Output the [x, y] coordinate of the center of the cell containing the given text.  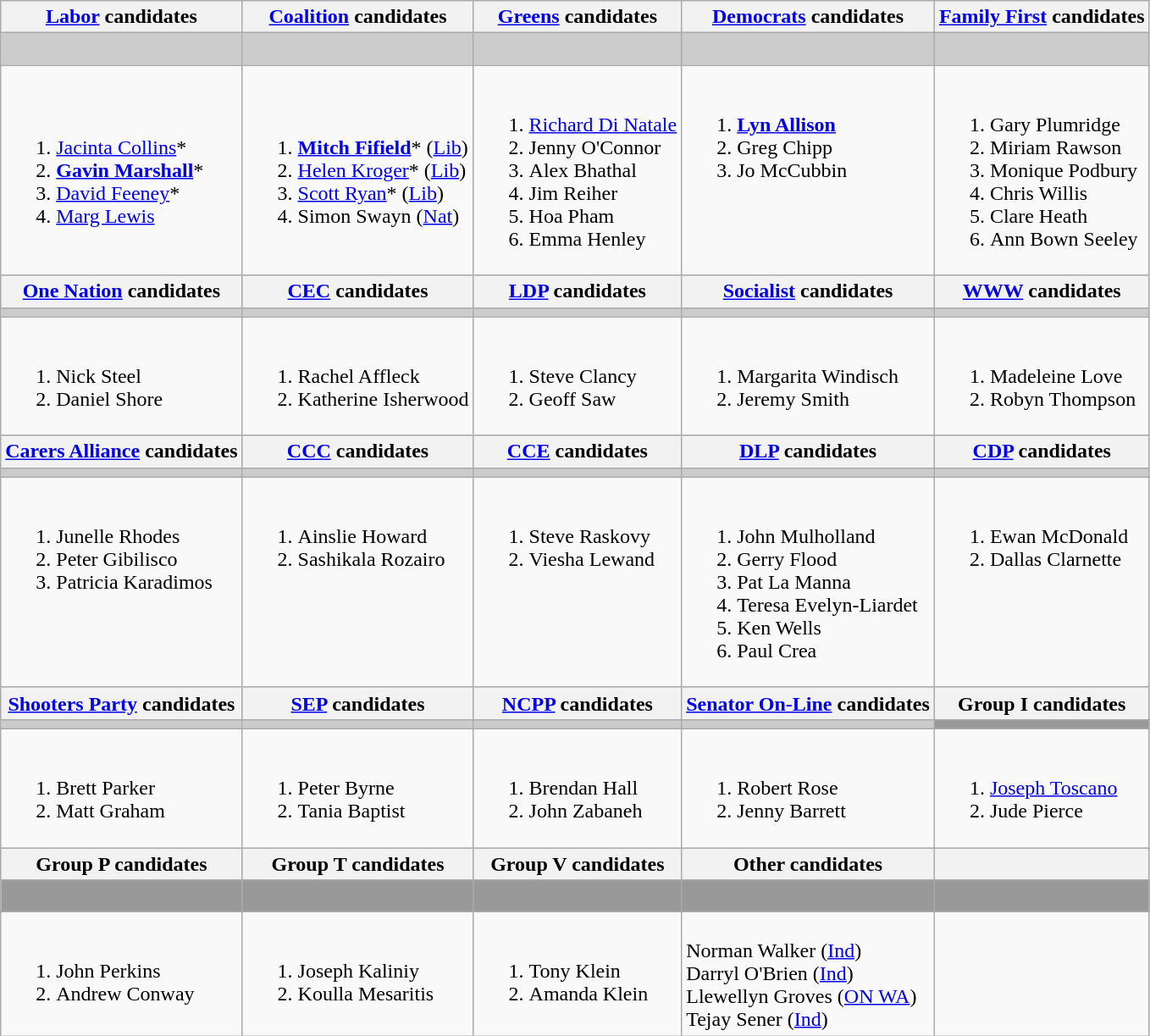
Peter ByrneTania Baptist [357, 788]
One Nation candidates [122, 291]
Ewan McDonaldDallas Clarnette [1042, 582]
Steve ClancyGeoff Saw [578, 376]
Rachel AffleckKatherine Isherwood [357, 376]
SEP candidates [357, 703]
Richard Di NataleJenny O'ConnorAlex BhathalJim ReiherHoa PhamEmma Henley [578, 170]
Mitch Fifield* (Lib)Helen Kroger* (Lib)Scott Ryan* (Lib)Simon Swayn (Nat) [357, 170]
Gary PlumridgeMiriam RawsonMonique PodburyChris WillisClare HeathAnn Bown Seeley [1042, 170]
Group I candidates [1042, 703]
Coalition candidates [357, 17]
Group T candidates [357, 863]
Group P candidates [122, 863]
CCE candidates [578, 452]
DLP candidates [808, 452]
Brett ParkerMatt Graham [122, 788]
Jacinta Collins*Gavin Marshall*David Feeney*Marg Lewis [122, 170]
Steve RaskovyViesha Lewand [578, 582]
Carers Alliance candidates [122, 452]
Ainslie HowardSashikala Rozairo [357, 582]
Joseph ToscanoJude Pierce [1042, 788]
Family First candidates [1042, 17]
Madeleine LoveRobyn Thompson [1042, 376]
LDP candidates [578, 291]
Group V candidates [578, 863]
Robert RoseJenny Barrett [808, 788]
Nick SteelDaniel Shore [122, 376]
Norman Walker (Ind) Darryl O'Brien (Ind) Llewellyn Groves (ON WA) Tejay Sener (Ind) [808, 974]
CEC candidates [357, 291]
CCC candidates [357, 452]
Joseph KaliniyKoulla Mesaritis [357, 974]
Brendan HallJohn Zabaneh [578, 788]
John PerkinsAndrew Conway [122, 974]
WWW candidates [1042, 291]
John MulhollandGerry FloodPat La MannaTeresa Evelyn-LiardetKen WellsPaul Crea [808, 582]
NCPP candidates [578, 703]
Senator On-Line candidates [808, 703]
Shooters Party candidates [122, 703]
Labor candidates [122, 17]
CDP candidates [1042, 452]
Other candidates [808, 863]
Lyn AllisonGreg ChippJo McCubbin [808, 170]
Socialist candidates [808, 291]
Tony KleinAmanda Klein [578, 974]
Greens candidates [578, 17]
Junelle RhodesPeter GibiliscoPatricia Karadimos [122, 582]
Democrats candidates [808, 17]
Margarita WindischJeremy Smith [808, 376]
